Provide the [X, Y] coordinate of the cell's center where the given text is located.  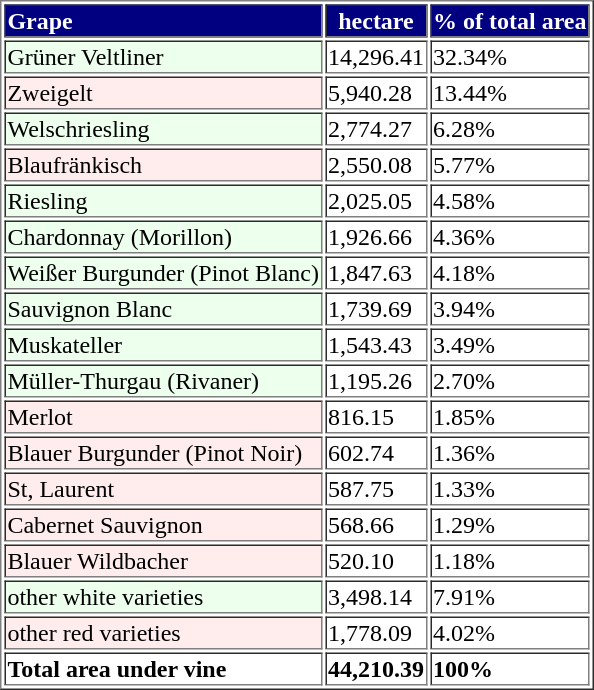
1,739.69 [376, 308]
1,847.63 [376, 272]
816.15 [376, 416]
Grape [163, 20]
Total area under vine [163, 668]
2,550.08 [376, 164]
hectare [376, 20]
Muskateller [163, 344]
1.36% [510, 452]
Blauer Wildbacher [163, 560]
568.66 [376, 524]
4.18% [510, 272]
% of total area [510, 20]
7.91% [510, 596]
4.02% [510, 632]
Merlot [163, 416]
587.75 [376, 488]
2.70% [510, 380]
32.34% [510, 56]
Sauvignon Blanc [163, 308]
1,543.43 [376, 344]
2,025.05 [376, 200]
1.33% [510, 488]
13.44% [510, 92]
14,296.41 [376, 56]
Zweigelt [163, 92]
1,926.66 [376, 236]
4.36% [510, 236]
100% [510, 668]
4.58% [510, 200]
1.18% [510, 560]
602.74 [376, 452]
Riesling [163, 200]
other red varieties [163, 632]
Cabernet Sauvignon [163, 524]
St, Laurent [163, 488]
520.10 [376, 560]
1,778.09 [376, 632]
Grüner Veltliner [163, 56]
Chardonnay (Morillon) [163, 236]
Weißer Burgunder (Pinot Blanc) [163, 272]
3.94% [510, 308]
44,210.39 [376, 668]
Blauer Burgunder (Pinot Noir) [163, 452]
other white varieties [163, 596]
1.29% [510, 524]
Müller-Thurgau (Rivaner) [163, 380]
1,195.26 [376, 380]
1.85% [510, 416]
3.49% [510, 344]
2,774.27 [376, 128]
5.77% [510, 164]
3,498.14 [376, 596]
5,940.28 [376, 92]
6.28% [510, 128]
Welschriesling [163, 128]
Blaufränkisch [163, 164]
